Provide the [x, y] coordinate of the cell's center where the given text is located.  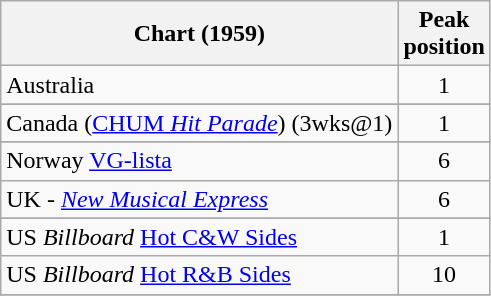
US Billboard Hot C&W Sides [200, 237]
Peakposition [444, 34]
Canada (CHUM Hit Parade) (3wks@1) [200, 123]
Australia [200, 85]
Chart (1959) [200, 34]
Norway VG-lista [200, 161]
UK - New Musical Express [200, 199]
US Billboard Hot R&B Sides [200, 275]
10 [444, 275]
